Identify which cell holds the provided text, then report its [X, Y] central coordinate. 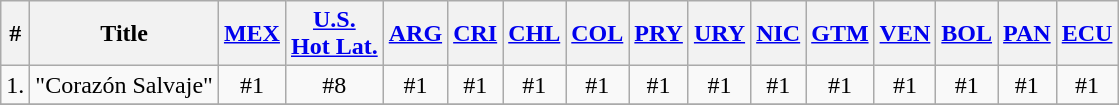
VEN [905, 34]
URY [719, 34]
U.S.Hot Lat. [334, 34]
CRI [476, 34]
NIC [778, 34]
COL [598, 34]
CHL [534, 34]
ARG [415, 34]
BOL [967, 34]
GTM [840, 34]
MEX [252, 34]
PAN [1028, 34]
#8 [334, 85]
ECU [1087, 34]
"Corazón Salvaje" [124, 85]
1. [16, 85]
Title [124, 34]
PRY [659, 34]
# [16, 34]
